Locate the cell with the specified text and output its [x, y] center coordinate. 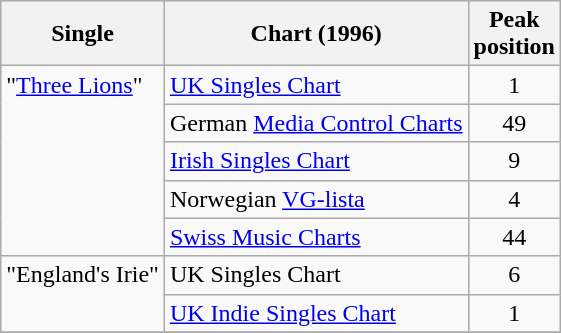
Single [83, 34]
"England's Irie" [83, 294]
Peakposition [514, 34]
44 [514, 237]
Chart (1996) [316, 34]
Swiss Music Charts [316, 237]
German Media Control Charts [316, 123]
Irish Singles Chart [316, 161]
Norwegian VG-lista [316, 199]
"Three Lions" [83, 161]
4 [514, 199]
6 [514, 275]
49 [514, 123]
UK Indie Singles Chart [316, 313]
9 [514, 161]
